Return [X, Y] of the center of cell containing provided text 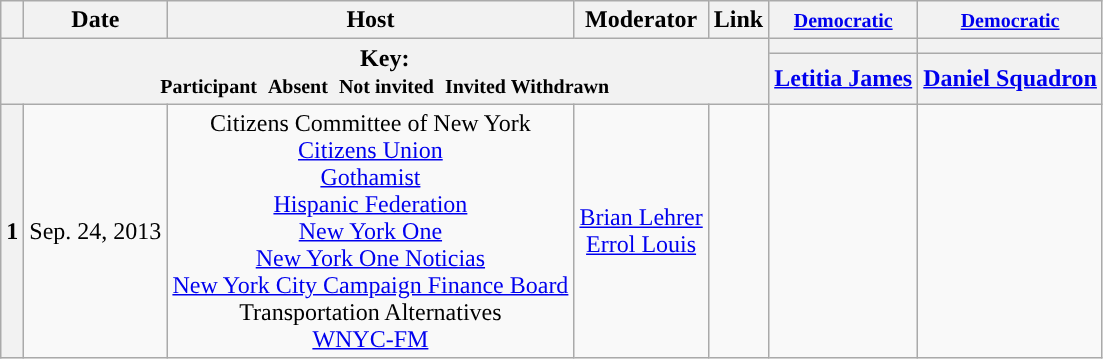
Moderator [641, 20]
Daniel Squadron [1010, 78]
Date [96, 20]
Brian LehrerErrol Louis [641, 231]
Host [370, 20]
1 [12, 231]
Letitia James [844, 78]
Link [738, 20]
Sep. 24, 2013 [96, 231]
Key: Participant Absent Not invited Invited Withdrawn [385, 72]
